Return the (X, Y) coordinate for the center point of the cell that contains the specified text.  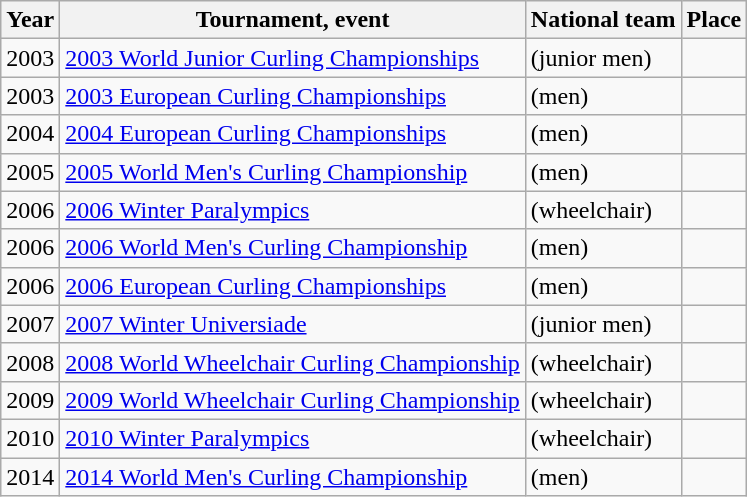
2006 European Curling Championships (293, 286)
2007 (30, 324)
2014 World Men's Curling Championship (293, 477)
2009 (30, 400)
2007 Winter Universiade (293, 324)
2005 World Men's Curling Championship (293, 172)
Tournament, event (293, 20)
2004 (30, 134)
2006 Winter Paralympics (293, 210)
2010 (30, 438)
2003 World Junior Curling Championships (293, 58)
2005 (30, 172)
National team (603, 20)
Place (714, 20)
2014 (30, 477)
2009 World Wheelchair Curling Championship (293, 400)
2006 World Men's Curling Championship (293, 248)
2008 World Wheelchair Curling Championship (293, 362)
Year (30, 20)
2004 European Curling Championships (293, 134)
2008 (30, 362)
2010 Winter Paralympics (293, 438)
2003 European Curling Championships (293, 96)
